From the cell containing the given text, extract its center point as [x, y] coordinate. 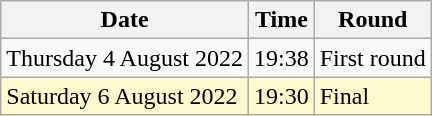
Saturday 6 August 2022 [125, 96]
Thursday 4 August 2022 [125, 58]
First round [372, 58]
19:38 [281, 58]
Date [125, 20]
Round [372, 20]
19:30 [281, 96]
Final [372, 96]
Time [281, 20]
